Return [x, y] of the center of cell containing provided text 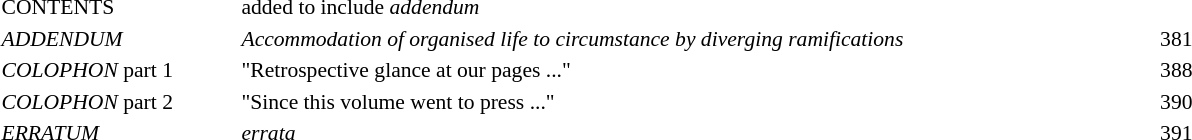
"Retrospective glance at our pages ..." [692, 70]
COLOPHON part 2 [118, 102]
COLOPHON part 1 [118, 70]
"Since this volume went to press ..." [692, 102]
ADDENDUM [118, 38]
Accommodation of organised life to circumstance by diverging ramifications [692, 38]
